Provide the [x, y] coordinate of the cell's center where the given text is located.  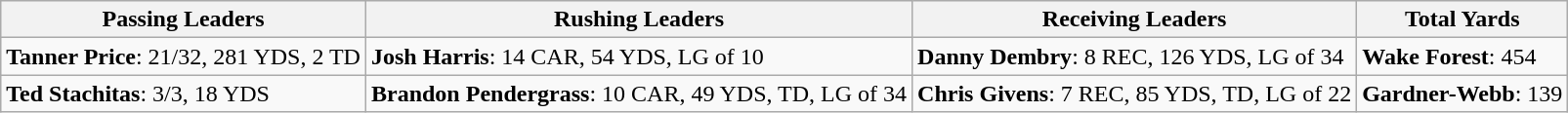
Receiving Leaders [1135, 19]
Josh Harris: 14 CAR, 54 YDS, LG of 10 [639, 56]
Tanner Price: 21/32, 281 YDS, 2 TD [184, 56]
Rushing Leaders [639, 19]
Brandon Pendergrass: 10 CAR, 49 YDS, TD, LG of 34 [639, 94]
Wake Forest: 454 [1462, 56]
Danny Dembry: 8 REC, 126 YDS, LG of 34 [1135, 56]
Gardner-Webb: 139 [1462, 94]
Total Yards [1462, 19]
Passing Leaders [184, 19]
Ted Stachitas: 3/3, 18 YDS [184, 94]
Chris Givens: 7 REC, 85 YDS, TD, LG of 22 [1135, 94]
